Pinpoint the cell where the given text exists, returning its (X, Y) midpoint coordinate. 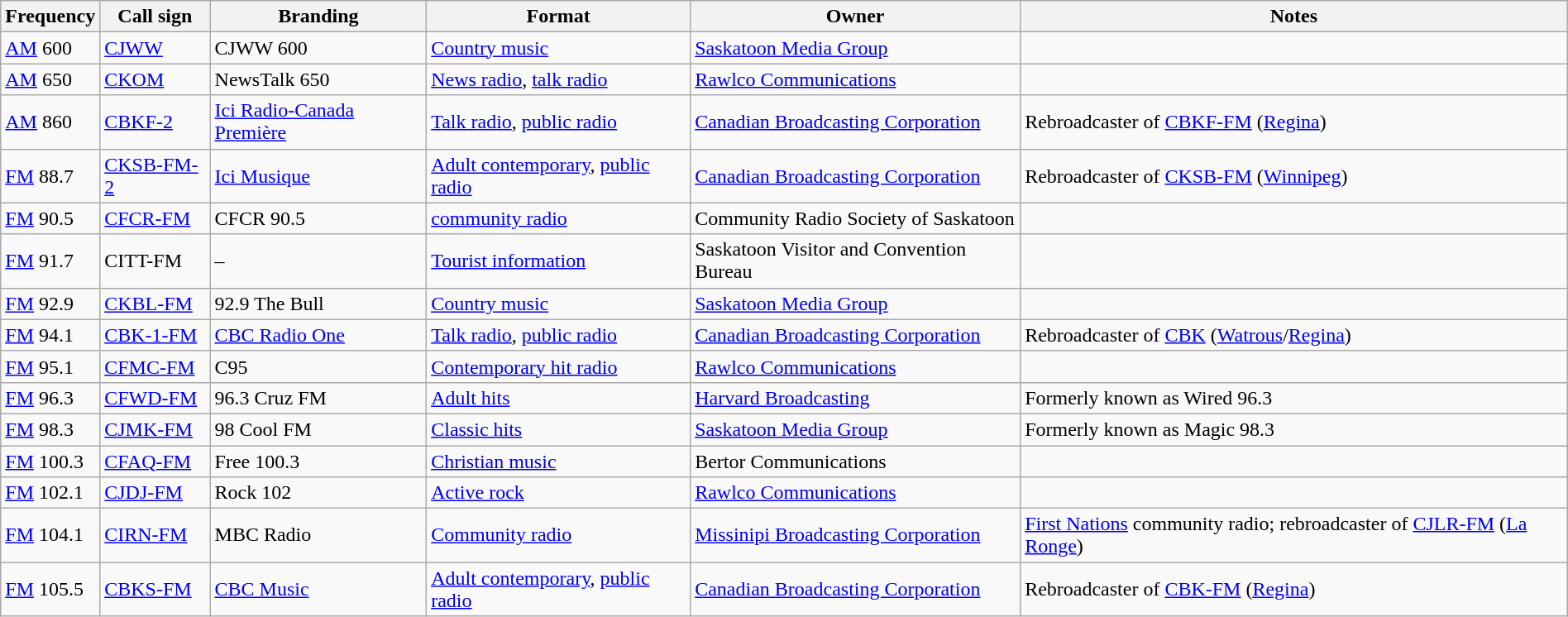
CKOM (155, 79)
CJMK-FM (155, 429)
AM 860 (50, 122)
Owner (855, 17)
Ici Musique (318, 175)
CJDJ-FM (155, 493)
NewsTalk 650 (318, 79)
FM 105.5 (50, 589)
96.3 Cruz FM (318, 398)
CFCR-FM (155, 218)
Classic hits (559, 429)
CKSB-FM-2 (155, 175)
FM 88.7 (50, 175)
CFWD-FM (155, 398)
FM 98.3 (50, 429)
Harvard Broadcasting (855, 398)
Formerly known as Magic 98.3 (1294, 429)
AM 650 (50, 79)
community radio (559, 218)
Format (559, 17)
Community radio (559, 536)
C95 (318, 366)
CBKS-FM (155, 589)
Community Radio Society of Saskatoon (855, 218)
Frequency (50, 17)
Rock 102 (318, 493)
First Nations community radio; rebroadcaster of CJLR-FM (La Ronge) (1294, 536)
98 Cool FM (318, 429)
CFAQ-FM (155, 461)
FM 102.1 (50, 493)
CKBL-FM (155, 304)
CBKF-2 (155, 122)
Bertor Communications (855, 461)
CBC Music (318, 589)
Rebroadcaster of CBK-FM (Regina) (1294, 589)
FM 104.1 (50, 536)
Call sign (155, 17)
Saskatoon Visitor and Convention Bureau (855, 261)
Rebroadcaster of CBKF-FM (Regina) (1294, 122)
CJWW (155, 48)
Ici Radio-Canada Première (318, 122)
Active rock (559, 493)
Missinipi Broadcasting Corporation (855, 536)
Adult hits (559, 398)
CJWW 600 (318, 48)
Rebroadcaster of CKSB-FM (Winnipeg) (1294, 175)
CFCR 90.5 (318, 218)
FM 95.1 (50, 366)
Christian music (559, 461)
FM 92.9 (50, 304)
92.9 The Bull (318, 304)
CIRN-FM (155, 536)
News radio, talk radio (559, 79)
Free 100.3 (318, 461)
FM 90.5 (50, 218)
FM 94.1 (50, 335)
CBK-1-FM (155, 335)
Branding (318, 17)
AM 600 (50, 48)
Notes (1294, 17)
Rebroadcaster of CBK (Watrous/Regina) (1294, 335)
Contemporary hit radio (559, 366)
Tourist information (559, 261)
MBC Radio (318, 536)
CFMC-FM (155, 366)
FM 100.3 (50, 461)
– (318, 261)
CBC Radio One (318, 335)
FM 96.3 (50, 398)
FM 91.7 (50, 261)
CITT-FM (155, 261)
Formerly known as Wired 96.3 (1294, 398)
